Provide the [x, y] coordinate of the cell's center where the given text is located.  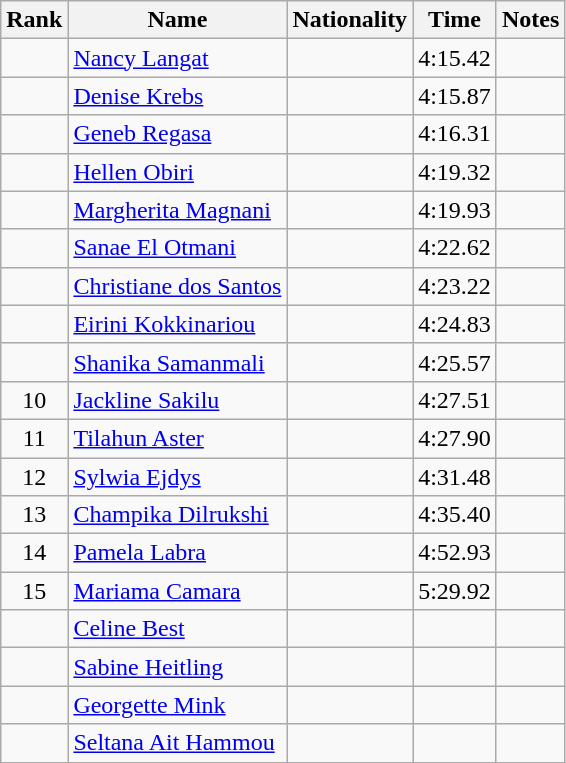
Mariama Camara [178, 591]
Nancy Langat [178, 58]
Shanika Samanmali [178, 362]
4:25.57 [455, 362]
Hellen Obiri [178, 172]
12 [34, 477]
Margherita Magnani [178, 210]
4:23.22 [455, 286]
Sanae El Otmani [178, 248]
4:27.51 [455, 400]
Champika Dilrukshi [178, 515]
10 [34, 400]
Seltana Ait Hammou [178, 743]
Tilahun Aster [178, 438]
4:15.87 [455, 96]
4:52.93 [455, 553]
4:31.48 [455, 477]
Christiane dos Santos [178, 286]
Georgette Mink [178, 705]
Notes [530, 20]
13 [34, 515]
4:27.90 [455, 438]
Pamela Labra [178, 553]
Sabine Heitling [178, 667]
Rank [34, 20]
Jackline Sakilu [178, 400]
4:16.31 [455, 134]
Time [455, 20]
11 [34, 438]
4:19.93 [455, 210]
4:22.62 [455, 248]
Sylwia Ejdys [178, 477]
Eirini Kokkinariou [178, 324]
Denise Krebs [178, 96]
Nationality [350, 20]
Name [178, 20]
Celine Best [178, 629]
5:29.92 [455, 591]
4:35.40 [455, 515]
15 [34, 591]
14 [34, 553]
4:19.32 [455, 172]
Geneb Regasa [178, 134]
4:24.83 [455, 324]
4:15.42 [455, 58]
